Return [X, Y] of the center of cell containing provided text 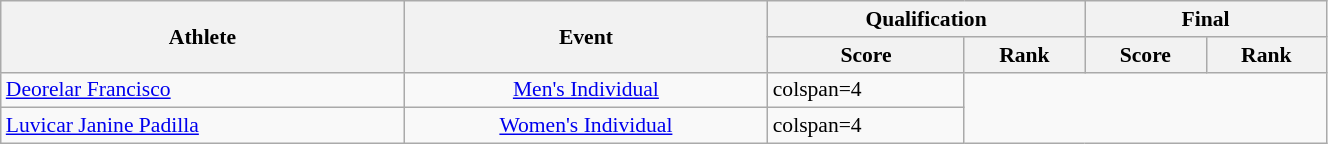
Women's Individual [586, 126]
Deorelar Francisco [202, 90]
Luvicar Janine Padilla [202, 126]
Event [586, 36]
Men's Individual [586, 90]
Athlete [202, 36]
Final [1206, 19]
Qualification [926, 19]
